Return (X, Y) of the center of cell containing provided text 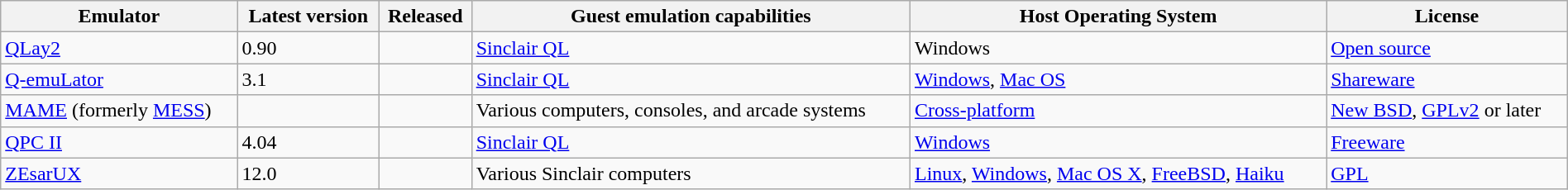
Linux, Windows, Mac OS X, FreeBSD, Haiku (1118, 173)
Shareware (1447, 79)
12.0 (308, 173)
GPL (1447, 173)
New BSD, GPLv2 or later (1447, 111)
Cross-platform (1118, 111)
0.90 (308, 48)
License (1447, 17)
Windows, Mac OS (1118, 79)
QPC II (119, 142)
Q-emuLator (119, 79)
Freeware (1447, 142)
3.1 (308, 79)
Emulator (119, 17)
ZEsarUX (119, 173)
Latest version (308, 17)
Host Operating System (1118, 17)
Released (425, 17)
QLay2 (119, 48)
MAME (formerly MESS) (119, 111)
Various computers, consoles, and arcade systems (691, 111)
4.04 (308, 142)
Guest emulation capabilities (691, 17)
Various Sinclair computers (691, 173)
Open source (1447, 48)
